For the text-containing cell, return its midpoint in (X, Y) coordinate format. 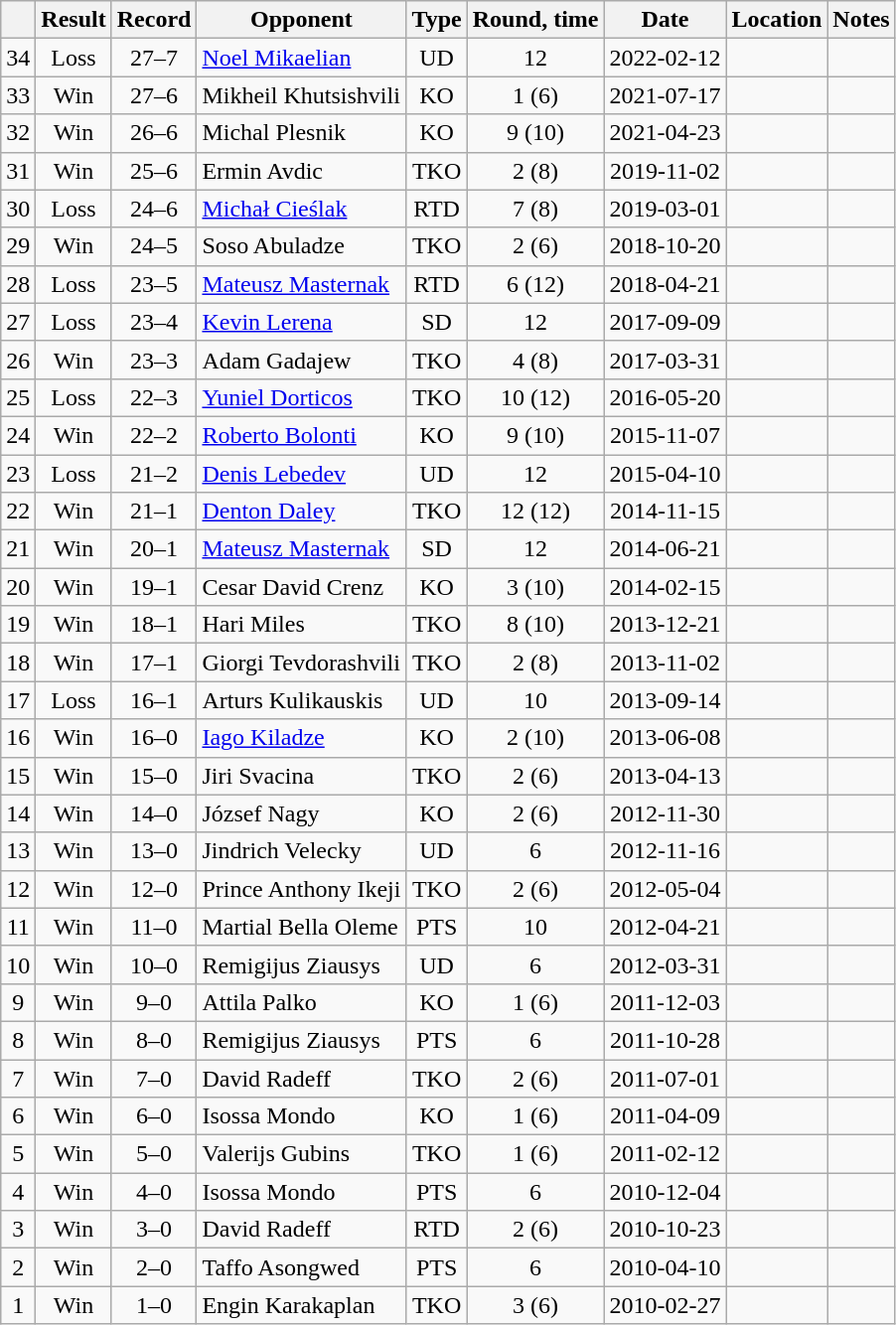
16–0 (154, 738)
2012-05-04 (666, 889)
1–0 (154, 1305)
2 (10) (535, 738)
Location (777, 20)
2–0 (154, 1267)
2013-09-14 (666, 700)
23–4 (154, 322)
4 (18, 1192)
7 (8) (535, 209)
21 (18, 549)
2011-04-09 (666, 1116)
3 (10) (535, 587)
11–0 (154, 927)
2010-04-10 (666, 1267)
22 (18, 512)
17 (18, 700)
2010-10-23 (666, 1230)
Result (74, 20)
21–2 (154, 474)
2016-05-20 (666, 397)
9–0 (154, 1002)
2011-07-01 (666, 1078)
Denton Daley (302, 512)
Prince Anthony Ikeji (302, 889)
19–1 (154, 587)
2012-04-21 (666, 927)
4–0 (154, 1192)
2019-11-02 (666, 171)
18 (18, 662)
2017-09-09 (666, 322)
Giorgi Tevdorashvili (302, 662)
12 (12) (535, 512)
2010-12-04 (666, 1192)
Noel Mikaelian (302, 58)
2 (18, 1267)
3–0 (154, 1230)
9 (18, 1002)
Arturs Kulikauskis (302, 700)
2015-11-07 (666, 435)
16–1 (154, 700)
Notes (861, 20)
29 (18, 246)
Hari Miles (302, 625)
14–0 (154, 813)
26 (18, 360)
2014-02-15 (666, 587)
Valerijs Gubins (302, 1154)
Attila Palko (302, 1002)
2013-12-21 (666, 625)
2022-02-12 (666, 58)
Opponent (302, 20)
Michal Plesnik (302, 133)
2021-04-23 (666, 133)
Round, time (535, 20)
2011-02-12 (666, 1154)
2014-06-21 (666, 549)
2013-06-08 (666, 738)
27 (18, 322)
2012-03-31 (666, 964)
Ermin Avdic (302, 171)
8 (18, 1040)
2018-04-21 (666, 284)
Engin Karakaplan (302, 1305)
23 (18, 474)
Taffo Asongwed (302, 1267)
Record (154, 20)
3 (6) (535, 1305)
2021-07-17 (666, 95)
Kevin Lerena (302, 322)
8–0 (154, 1040)
30 (18, 209)
József Nagy (302, 813)
23–5 (154, 284)
31 (18, 171)
11 (18, 927)
5–0 (154, 1154)
22–2 (154, 435)
Iago Kiladze (302, 738)
3 (18, 1230)
22–3 (154, 397)
15 (18, 776)
16 (18, 738)
34 (18, 58)
18–1 (154, 625)
25 (18, 397)
24–5 (154, 246)
2012-11-16 (666, 851)
4 (8) (535, 360)
10 (12) (535, 397)
Michał Cieślak (302, 209)
27–6 (154, 95)
Adam Gadajew (302, 360)
23–3 (154, 360)
33 (18, 95)
32 (18, 133)
24–6 (154, 209)
2015-04-10 (666, 474)
Jiri Svacina (302, 776)
19 (18, 625)
20–1 (154, 549)
2013-04-13 (666, 776)
2017-03-31 (666, 360)
2013-11-02 (666, 662)
2012-11-30 (666, 813)
2019-03-01 (666, 209)
2014-11-15 (666, 512)
Type (437, 20)
26–6 (154, 133)
Martial Bella Oleme (302, 927)
24 (18, 435)
6 (12) (535, 284)
7–0 (154, 1078)
Cesar David Crenz (302, 587)
15–0 (154, 776)
2011-10-28 (666, 1040)
17–1 (154, 662)
8 (10) (535, 625)
12–0 (154, 889)
25–6 (154, 171)
13 (18, 851)
27–7 (154, 58)
Roberto Bolonti (302, 435)
5 (18, 1154)
2011-12-03 (666, 1002)
13–0 (154, 851)
Yuniel Dorticos (302, 397)
Mikheil Khutsishvili (302, 95)
Soso Abuladze (302, 246)
28 (18, 284)
Date (666, 20)
Jindrich Velecky (302, 851)
10–0 (154, 964)
6–0 (154, 1116)
2018-10-20 (666, 246)
21–1 (154, 512)
7 (18, 1078)
1 (18, 1305)
14 (18, 813)
Denis Lebedev (302, 474)
20 (18, 587)
2010-02-27 (666, 1305)
